Provide the [X, Y] coordinate of the cell's center where the given text is located.  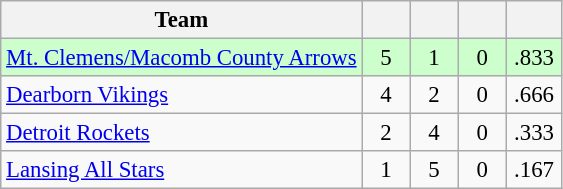
.167 [534, 170]
.333 [534, 133]
Team [182, 20]
Dearborn Vikings [182, 95]
Detroit Rockets [182, 133]
Mt. Clemens/Macomb County Arrows [182, 58]
.833 [534, 58]
.666 [534, 95]
Lansing All Stars [182, 170]
